For the text-containing cell, return its midpoint in [X, Y] coordinate format. 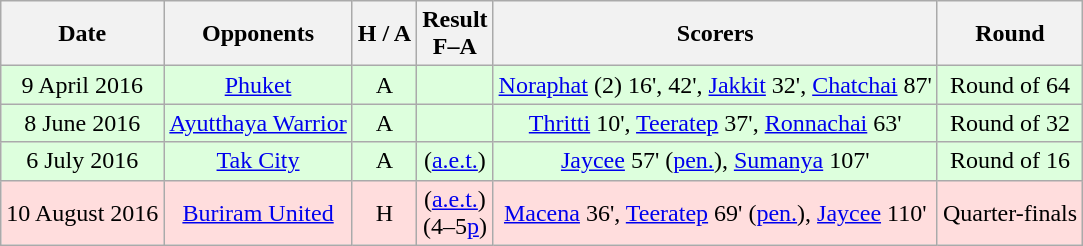
ResultF–A [455, 34]
Opponents [258, 34]
(a.e.t.)(4–5p) [455, 212]
Macena 36', Teeratep 69' (pen.), Jaycee 110' [715, 212]
Noraphat (2) 16', 42', Jakkit 32', Chatchai 87' [715, 85]
Ayutthaya Warrior [258, 123]
Buriram United [258, 212]
H / A [384, 34]
10 August 2016 [82, 212]
9 April 2016 [82, 85]
Scorers [715, 34]
Date [82, 34]
Round of 64 [1010, 85]
Round [1010, 34]
Tak City [258, 161]
Round of 32 [1010, 123]
Phuket [258, 85]
6 July 2016 [82, 161]
H [384, 212]
Quarter-finals [1010, 212]
Jaycee 57' (pen.), Sumanya 107' [715, 161]
8 June 2016 [82, 123]
Round of 16 [1010, 161]
(a.e.t.) [455, 161]
Thritti 10', Teeratep 37', Ronnachai 63' [715, 123]
